Scan for the cell matching the given text and deliver its (x, y) coordinate at center. 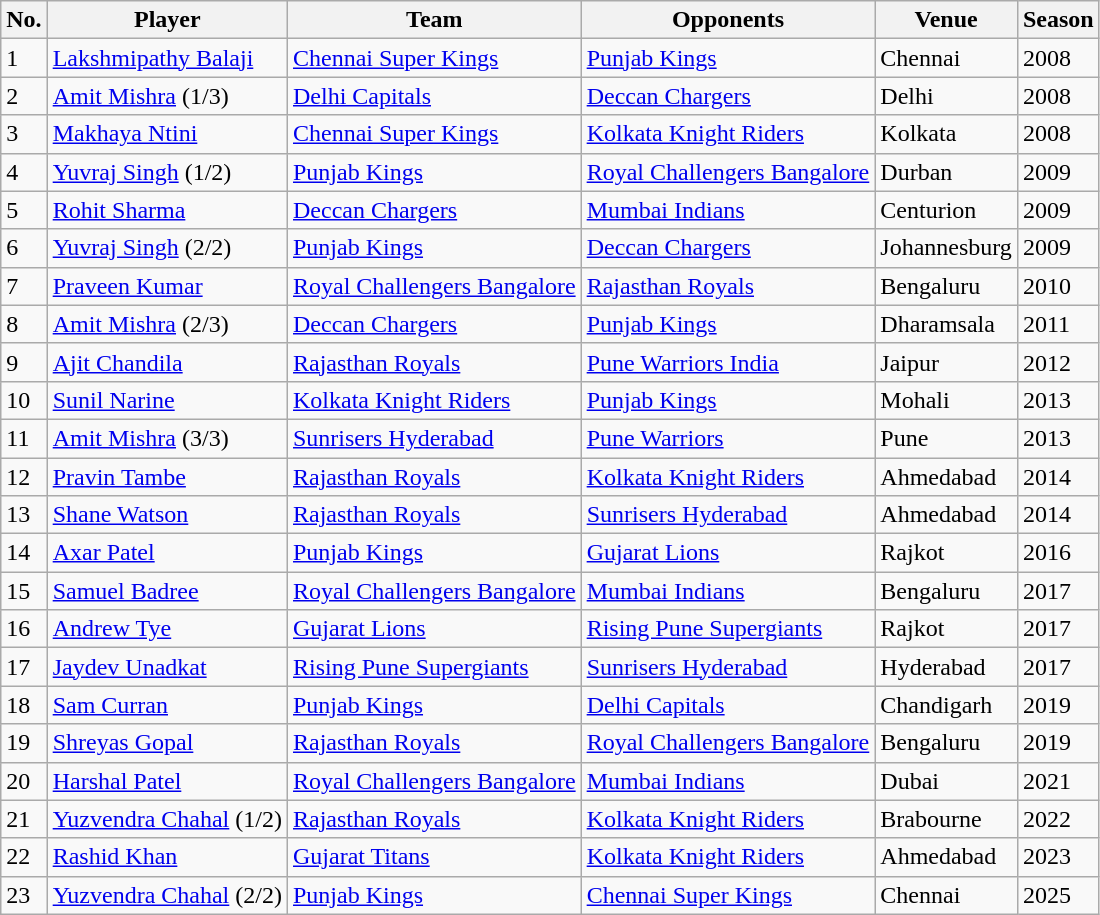
Sunil Narine (167, 400)
2010 (1058, 286)
Lakshmipathy Balaji (167, 58)
12 (24, 477)
Opponents (728, 20)
Yuzvendra Chahal (2/2) (167, 895)
15 (24, 591)
Jaydev Unadkat (167, 667)
17 (24, 667)
2016 (1058, 553)
13 (24, 515)
14 (24, 553)
2012 (1058, 362)
Team (434, 20)
5 (24, 210)
18 (24, 705)
Player (167, 20)
Rohit Sharma (167, 210)
Sam Curran (167, 705)
7 (24, 286)
Chandigarh (946, 705)
Pune Warriors India (728, 362)
Axar Patel (167, 553)
Pune Warriors (728, 438)
Venue (946, 20)
Samuel Badree (167, 591)
Dubai (946, 781)
Makhaya Ntini (167, 134)
Amit Mishra (2/3) (167, 324)
Ajit Chandila (167, 362)
Mohali (946, 400)
Pune (946, 438)
Harshal Patel (167, 781)
Centurion (946, 210)
2025 (1058, 895)
Yuvraj Singh (1/2) (167, 172)
2011 (1058, 324)
Amit Mishra (3/3) (167, 438)
No. (24, 20)
Yuzvendra Chahal (1/2) (167, 819)
Rashid Khan (167, 857)
11 (24, 438)
Kolkata (946, 134)
Praveen Kumar (167, 286)
Brabourne (946, 819)
2021 (1058, 781)
20 (24, 781)
Jaipur (946, 362)
Delhi (946, 96)
Season (1058, 20)
Shane Watson (167, 515)
4 (24, 172)
3 (24, 134)
Amit Mishra (1/3) (167, 96)
Hyderabad (946, 667)
21 (24, 819)
Yuvraj Singh (2/2) (167, 248)
Gujarat Titans (434, 857)
Durban (946, 172)
6 (24, 248)
19 (24, 743)
16 (24, 629)
9 (24, 362)
Dharamsala (946, 324)
2023 (1058, 857)
1 (24, 58)
Shreyas Gopal (167, 743)
2022 (1058, 819)
22 (24, 857)
8 (24, 324)
2 (24, 96)
Pravin Tambe (167, 477)
Johannesburg (946, 248)
Andrew Tye (167, 629)
10 (24, 400)
23 (24, 895)
